Provide the [x, y] coordinate of the cell's center where the given text is located.  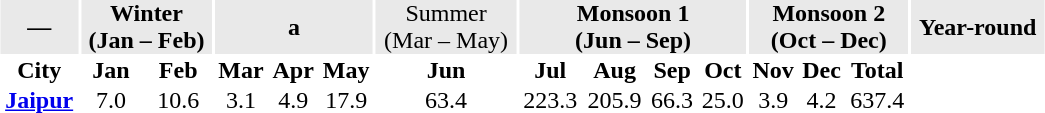
Monsoon 1(Jun – Sep) [634, 27]
Sep [672, 70]
Feb [178, 70]
Year-round [978, 27]
City [38, 70]
Jan [111, 70]
Monsoon 2(Oct – Dec) [829, 27]
a [294, 27]
Winter(Jan – Feb) [146, 27]
Aug [614, 70]
Oct [723, 70]
Jun [446, 70]
Total [878, 70]
Mar [240, 70]
— [38, 27]
Jul [550, 70]
Summer(Mar – May) [446, 27]
Dec [822, 70]
May [346, 70]
Apr [294, 70]
Nov [774, 70]
